Identify which cell holds the provided text, then report its (x, y) central coordinate. 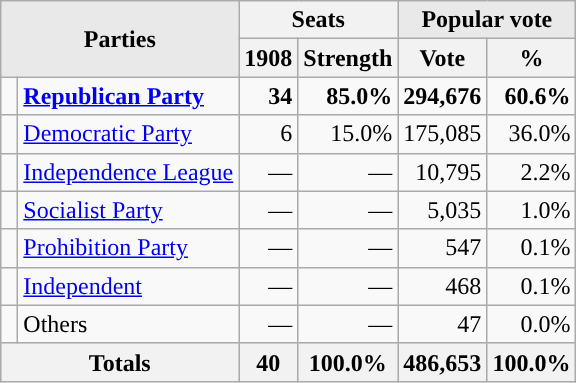
Independent (128, 286)
547 (442, 248)
34 (268, 96)
60.6% (532, 96)
468 (442, 286)
0.0% (532, 324)
Socialist Party (128, 210)
1.0% (532, 210)
175,085 (442, 134)
36.0% (532, 134)
10,795 (442, 172)
Democratic Party (128, 134)
Totals (120, 362)
1908 (268, 58)
Republican Party (128, 96)
Vote (442, 58)
Independence League (128, 172)
15.0% (348, 134)
47 (442, 324)
2.2% (532, 172)
5,035 (442, 210)
486,653 (442, 362)
40 (268, 362)
6 (268, 134)
294,676 (442, 96)
85.0% (348, 96)
% (532, 58)
Parties (120, 39)
Seats (318, 20)
Popular vote (487, 20)
Prohibition Party (128, 248)
Strength (348, 58)
Others (128, 324)
